Find where the given text appears and provide that cell's center as [X, Y] coordinate. 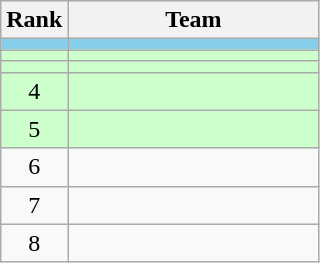
6 [34, 167]
8 [34, 243]
Team [194, 20]
Rank [34, 20]
4 [34, 91]
5 [34, 129]
7 [34, 205]
